Capture the cell that displays the provided text and extract its [X, Y] central coordinate. 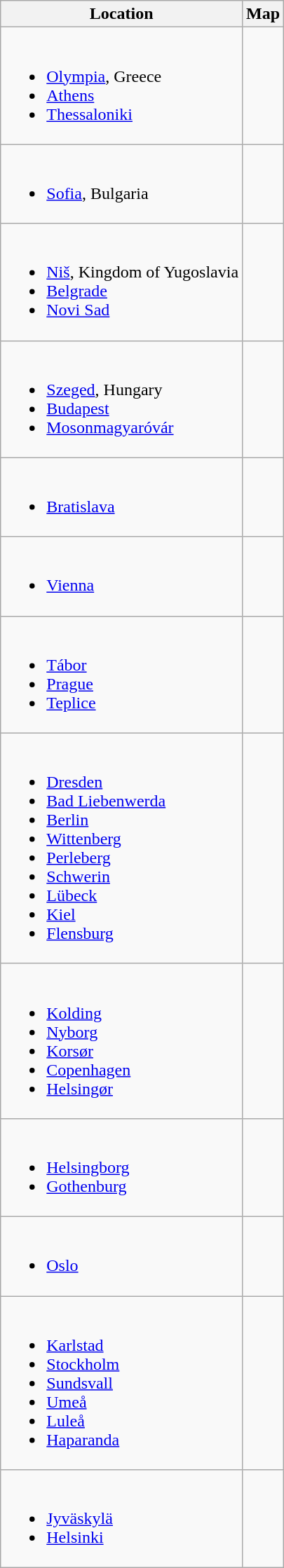
Szeged, HungaryBudapestMosonmagyaróvár [122, 399]
HelsingborgGothenburg [122, 1167]
KoldingNyborgKorsørCopenhagenHelsingør [122, 1041]
Oslo [122, 1256]
TáborPragueTeplice [122, 674]
JyväskyläHelsinki [122, 1519]
Map [264, 14]
Bratislava [122, 497]
KarlstadStockholmSundsvallUmeåLuleåHaparanda [122, 1383]
Olympia, GreeceAthensThessaloniki [122, 85]
DresdenBad LiebenwerdaBerlinWittenbergPerlebergSchwerinLübeckKielFlensburg [122, 848]
Niš, Kingdom of YugoslaviaBelgradeNovi Sad [122, 282]
Sofia, Bulgaria [122, 184]
Location [122, 14]
Vienna [122, 576]
